For the text-containing cell, return its midpoint in [x, y] coordinate format. 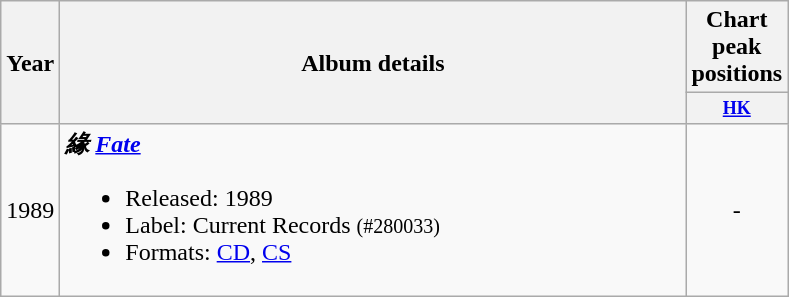
Chart peak positions [737, 47]
Year [30, 62]
- [737, 210]
1989 [30, 210]
Album details [373, 62]
緣 FateReleased: 1989Label: Current Records (#280033)Formats: CD, CS [373, 210]
HK [737, 108]
